For the text-containing cell, return its midpoint in [X, Y] coordinate format. 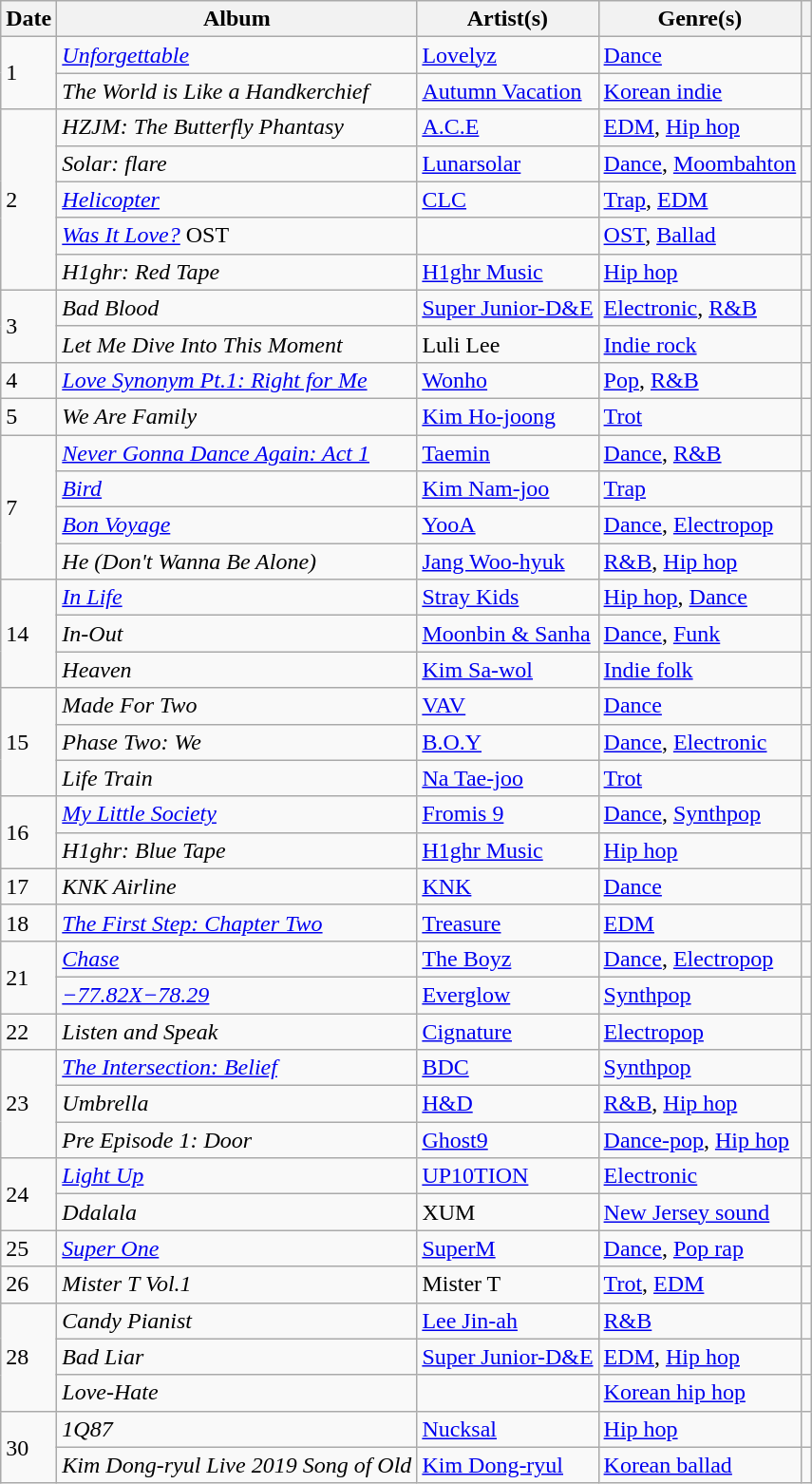
Chase [237, 959]
Kim Nam-joo [507, 489]
Korean hip hop [700, 1393]
25 [28, 1248]
Electropop [700, 1031]
Trap [700, 489]
New Jersey sound [700, 1212]
Mister T [507, 1284]
Cignature [507, 1031]
Made For Two [237, 706]
14 [28, 634]
B.O.Y [507, 742]
Kim Sa-wol [507, 670]
Date [28, 19]
Dance, Electronic [700, 742]
CLC [507, 200]
H1ghr: Blue Tape [237, 850]
Fromis 9 [507, 814]
KNK [507, 886]
3 [28, 326]
Candy Pianist [237, 1321]
H&D [507, 1104]
In-Out [237, 634]
Never Gonna Dance Again: Act 1 [237, 453]
Moonbin & Sanha [507, 634]
Love-Hate [237, 1393]
BDC [507, 1068]
Electronic, R&B [700, 308]
Jang Woo-hyuk [507, 561]
Dance, Pop rap [700, 1248]
Dance-pop, Hip hop [700, 1140]
He (Don't Wanna Be Alone) [237, 561]
Let Me Dive Into This Moment [237, 344]
Unforgettable [237, 55]
Taemin [507, 453]
Bad Liar [237, 1357]
XUM [507, 1212]
Ddalala [237, 1212]
Everglow [507, 995]
Kim Ho-joong [507, 416]
UP10TION [507, 1176]
15 [28, 742]
−77.82X−78.29 [237, 995]
Hip hop, Dance [700, 598]
Life Train [237, 778]
H1ghr: Red Tape [237, 272]
VAV [507, 706]
Bad Blood [237, 308]
Stray Kids [507, 598]
5 [28, 416]
The Intersection: Belief [237, 1068]
Mister T Vol.1 [237, 1284]
Korean indie [700, 91]
22 [28, 1031]
Trot, EDM [700, 1284]
Love Synonym Pt.1: Right for Me [237, 380]
4 [28, 380]
Wonho [507, 380]
Artist(s) [507, 19]
Pre Episode 1: Door [237, 1140]
Korean ballad [700, 1465]
Kim Dong-ryul [507, 1465]
Dance, Moombahton [700, 163]
Lunarsolar [507, 163]
The Boyz [507, 959]
OST, Ballad [700, 236]
We Are Family [237, 416]
Dance, Funk [700, 634]
21 [28, 977]
Helicopter [237, 200]
Electronic [700, 1176]
The World is Like a Handkerchief [237, 91]
17 [28, 886]
2 [28, 200]
Autumn Vacation [507, 91]
Luli Lee [507, 344]
Solar: flare [237, 163]
Listen and Speak [237, 1031]
23 [28, 1104]
Nucksal [507, 1429]
Super One [237, 1248]
Lee Jin-ah [507, 1321]
18 [28, 923]
KNK Airline [237, 886]
In Life [237, 598]
26 [28, 1284]
Ghost9 [507, 1140]
24 [28, 1194]
R&B [700, 1321]
Heaven [237, 670]
28 [28, 1357]
A.C.E [507, 127]
SuperM [507, 1248]
YooA [507, 525]
Na Tae-joo [507, 778]
Lovelyz [507, 55]
Dance, R&B [700, 453]
Album [237, 19]
Genre(s) [700, 19]
Trap, EDM [700, 200]
HZJM: The Butterfly Phantasy [237, 127]
Kim Dong-ryul Live 2019 Song of Old [237, 1465]
Treasure [507, 923]
1Q87 [237, 1429]
Dance, Synthpop [700, 814]
The First Step: Chapter Two [237, 923]
Umbrella [237, 1104]
EDM [700, 923]
Bon Voyage [237, 525]
Indie rock [700, 344]
My Little Society [237, 814]
1 [28, 73]
Light Up [237, 1176]
30 [28, 1447]
Pop, R&B [700, 380]
Was It Love? OST [237, 236]
16 [28, 832]
Bird [237, 489]
7 [28, 507]
Indie folk [700, 670]
Phase Two: We [237, 742]
